Find where the given text appears and provide that cell's center as (X, Y) coordinate. 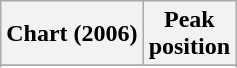
Chart (2006) (72, 34)
Peakposition (189, 34)
